Identify which cell holds the provided text, then report its [x, y] central coordinate. 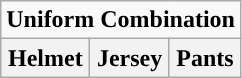
Uniform Combination [121, 20]
Jersey [130, 58]
Pants [204, 58]
Helmet [46, 58]
